Provide the (X, Y) coordinate of the cell's center where the given text is located.  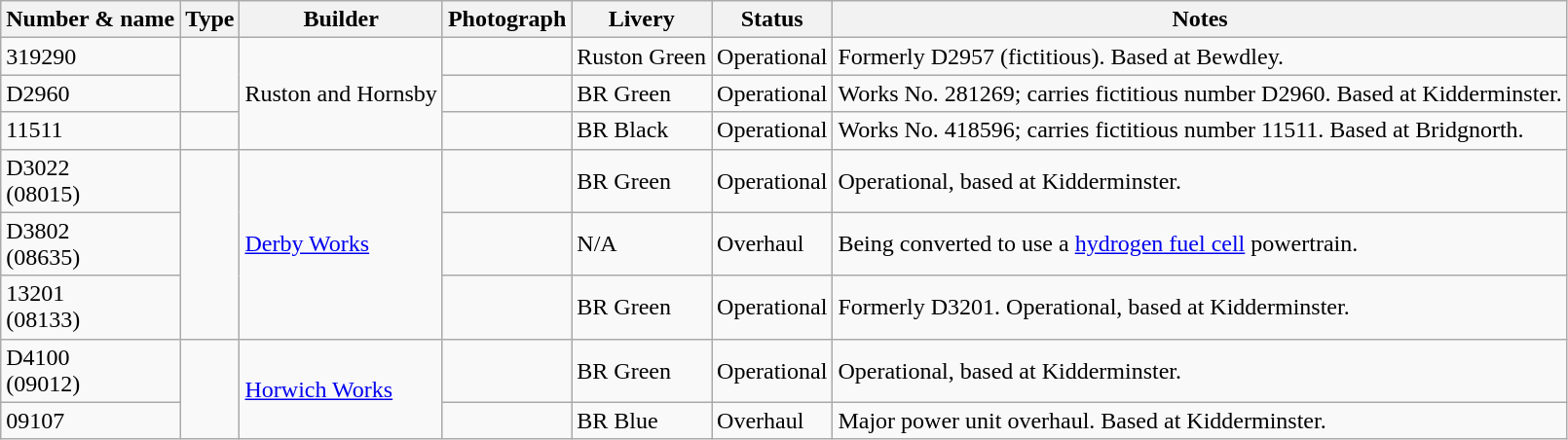
Photograph (506, 19)
D3802(08635) (91, 243)
N/A (642, 243)
Works No. 281269; carries fictitious number D2960. Based at Kidderminster. (1200, 93)
Builder (341, 19)
D4100 (09012) (91, 370)
BR Blue (642, 421)
Works No. 418596; carries fictitious number 11511. Based at Bridgnorth. (1200, 130)
BR Black (642, 130)
Ruston Green (642, 56)
13201(08133) (91, 308)
D3022(08015) (91, 181)
Notes (1200, 19)
Livery (642, 19)
Number & name (91, 19)
Status (772, 19)
Ruston and Hornsby (341, 93)
Type (210, 19)
Horwich Works (341, 389)
11511 (91, 130)
Derby Works (341, 243)
Formerly D3201. Operational, based at Kidderminster. (1200, 308)
319290 (91, 56)
Being converted to use a hydrogen fuel cell powertrain. (1200, 243)
09107 (91, 421)
Formerly D2957 (fictitious). Based at Bewdley. (1200, 56)
D2960 (91, 93)
Major power unit overhaul. Based at Kidderminster. (1200, 421)
